Return (X, Y) of the center of cell containing provided text 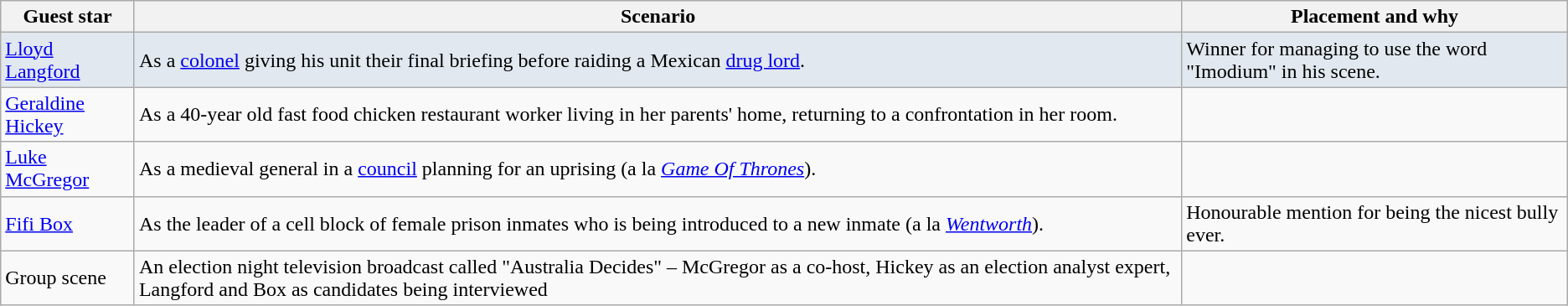
Group scene (68, 278)
As a 40-year old fast food chicken restaurant worker living in her parents' home, returning to a confrontation in her room. (658, 114)
Winner for managing to use the word "Imodium" in his scene. (1375, 60)
Geraldine Hickey (68, 114)
As the leader of a cell block of female prison inmates who is being introduced to a new inmate (a la Wentworth). (658, 223)
Lloyd Langford (68, 60)
Scenario (658, 17)
Luke McGregor (68, 169)
As a medieval general in a council planning for an uprising (a la Game Of Thrones). (658, 169)
Fifi Box (68, 223)
Placement and why (1375, 17)
Honourable mention for being the nicest bully ever. (1375, 223)
As a colonel giving his unit their final briefing before raiding a Mexican drug lord. (658, 60)
Guest star (68, 17)
